Find where the given text appears and provide that cell's center as (X, Y) coordinate. 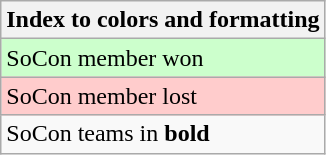
SoCon member won (163, 58)
Index to colors and formatting (163, 20)
SoCon member lost (163, 96)
SoCon teams in bold (163, 134)
